For the text-containing cell, return its midpoint in (X, Y) coordinate format. 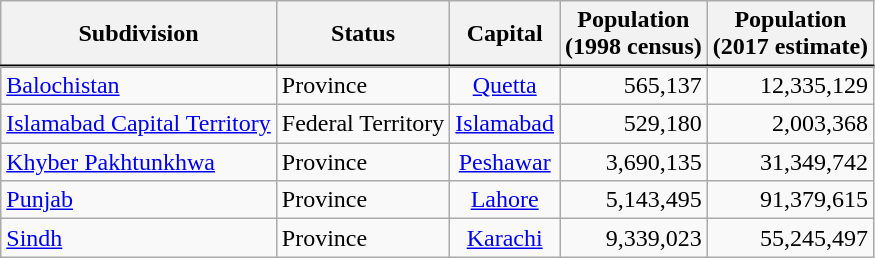
Balochistan (139, 86)
55,245,497 (790, 238)
Islamabad (505, 124)
Islamabad Capital Territory (139, 124)
565,137 (634, 86)
Karachi (505, 238)
Status (363, 34)
Capital (505, 34)
Sindh (139, 238)
12,335,129 (790, 86)
Punjab (139, 200)
3,690,135 (634, 162)
31,349,742 (790, 162)
529,180 (634, 124)
9,339,023 (634, 238)
Khyber Pakhtunkhwa (139, 162)
Lahore (505, 200)
Population(1998 census) (634, 34)
91,379,615 (790, 200)
Federal Territory (363, 124)
5,143,495 (634, 200)
Subdivision (139, 34)
Population(2017 estimate) (790, 34)
Peshawar (505, 162)
2,003,368 (790, 124)
Quetta (505, 86)
